Identify which cell holds the provided text, then report its (x, y) central coordinate. 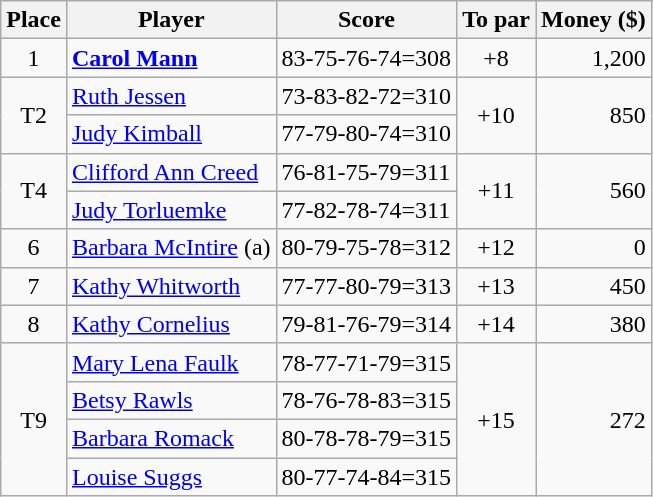
Player (171, 20)
76-81-75-79=311 (366, 172)
77-77-80-79=313 (366, 286)
+8 (496, 58)
T4 (34, 191)
80-79-75-78=312 (366, 248)
Louise Suggs (171, 477)
8 (34, 324)
Kathy Cornelius (171, 324)
6 (34, 248)
Betsy Rawls (171, 400)
380 (594, 324)
77-79-80-74=310 (366, 134)
450 (594, 286)
+11 (496, 191)
1 (34, 58)
Carol Mann (171, 58)
To par (496, 20)
80-78-78-79=315 (366, 438)
+15 (496, 419)
7 (34, 286)
560 (594, 191)
Mary Lena Faulk (171, 362)
Judy Kimball (171, 134)
Place (34, 20)
850 (594, 115)
272 (594, 419)
+12 (496, 248)
Score (366, 20)
T9 (34, 419)
Money ($) (594, 20)
83-75-76-74=308 (366, 58)
+13 (496, 286)
80-77-74-84=315 (366, 477)
77-82-78-74=311 (366, 210)
Barbara McIntire (a) (171, 248)
73-83-82-72=310 (366, 96)
1,200 (594, 58)
Ruth Jessen (171, 96)
T2 (34, 115)
+10 (496, 115)
Kathy Whitworth (171, 286)
79-81-76-79=314 (366, 324)
Barbara Romack (171, 438)
Judy Torluemke (171, 210)
78-77-71-79=315 (366, 362)
78-76-78-83=315 (366, 400)
+14 (496, 324)
Clifford Ann Creed (171, 172)
0 (594, 248)
